Scan for the cell matching the given text and deliver its [x, y] coordinate at center. 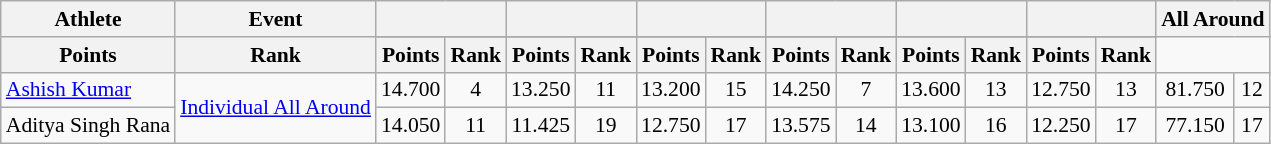
13.200 [670, 90]
14.700 [410, 90]
19 [606, 126]
Aditya Singh Rana [88, 126]
Individual All Around [276, 108]
11.425 [540, 126]
16 [996, 126]
All Around [1213, 19]
12 [1252, 90]
13.250 [540, 90]
13.600 [930, 90]
12.250 [1060, 126]
7 [866, 90]
15 [736, 90]
Athlete [88, 19]
13.100 [930, 126]
81.750 [1195, 90]
Ashish Kumar [88, 90]
77.150 [1195, 126]
Event [276, 19]
14.050 [410, 126]
4 [476, 90]
14 [866, 126]
14.250 [800, 90]
13.575 [800, 126]
